From the cell containing the given text, extract its center point as (x, y) coordinate. 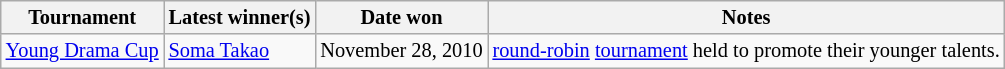
Young Drama Cup (82, 51)
Latest winner(s) (240, 17)
Notes (746, 17)
November 28, 2010 (401, 51)
round-robin tournament held to promote their younger talents. (746, 51)
Soma Takao (240, 51)
Tournament (82, 17)
Date won (401, 17)
